Scan for the cell matching the given text and deliver its [X, Y] coordinate at center. 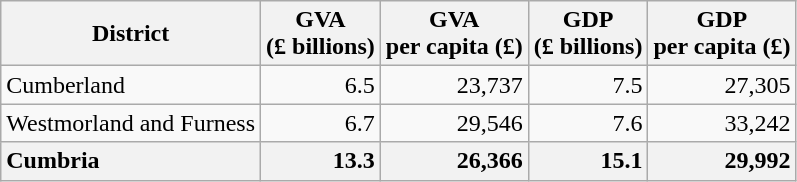
15.1 [588, 161]
District [131, 34]
GVAper capita (£) [454, 34]
6.7 [321, 123]
GDP(£ billions) [588, 34]
Cumbria [131, 161]
13.3 [321, 161]
27,305 [722, 85]
7.5 [588, 85]
GDPper capita (£) [722, 34]
23,737 [454, 85]
6.5 [321, 85]
33,242 [722, 123]
26,366 [454, 161]
GVA(£ billions) [321, 34]
7.6 [588, 123]
Cumberland [131, 85]
29,992 [722, 161]
29,546 [454, 123]
Westmorland and Furness [131, 123]
